Identify which cell holds the provided text, then report its [X, Y] central coordinate. 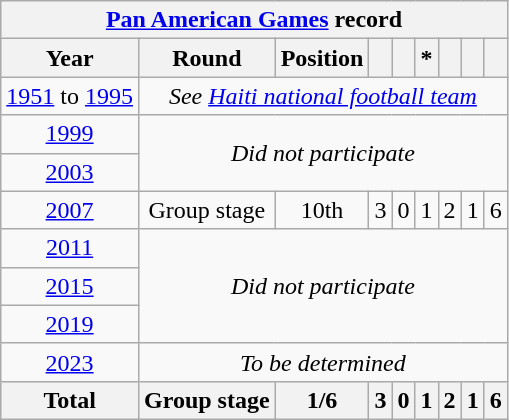
Round [206, 58]
2011 [70, 248]
See Haiti national football team [322, 96]
10th [322, 210]
* [426, 58]
1/6 [322, 400]
2007 [70, 210]
1951 to 1995 [70, 96]
2015 [70, 286]
Total [70, 400]
Year [70, 58]
Pan American Games record [254, 20]
1999 [70, 134]
Position [322, 58]
2019 [70, 324]
To be determined [322, 362]
2023 [70, 362]
2003 [70, 172]
